Search for the cell housing the specified text and yield its [x, y] center coordinate. 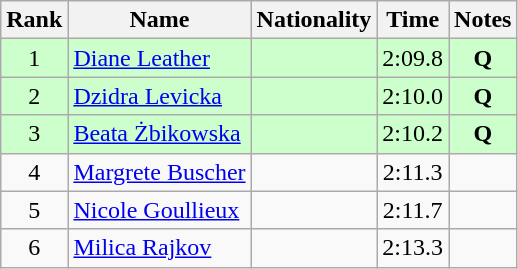
Margrete Buscher [160, 172]
2:11.7 [413, 210]
2 [34, 96]
Milica Rajkov [160, 248]
Beata Żbikowska [160, 134]
Diane Leather [160, 58]
Dzidra Levicka [160, 96]
1 [34, 58]
6 [34, 248]
3 [34, 134]
2:13.3 [413, 248]
Nicole Goullieux [160, 210]
4 [34, 172]
Nationality [314, 20]
2:10.0 [413, 96]
2:09.8 [413, 58]
Name [160, 20]
5 [34, 210]
Notes [483, 20]
2:11.3 [413, 172]
2:10.2 [413, 134]
Time [413, 20]
Rank [34, 20]
